Output the [x, y] coordinate of the center of the cell containing the given text.  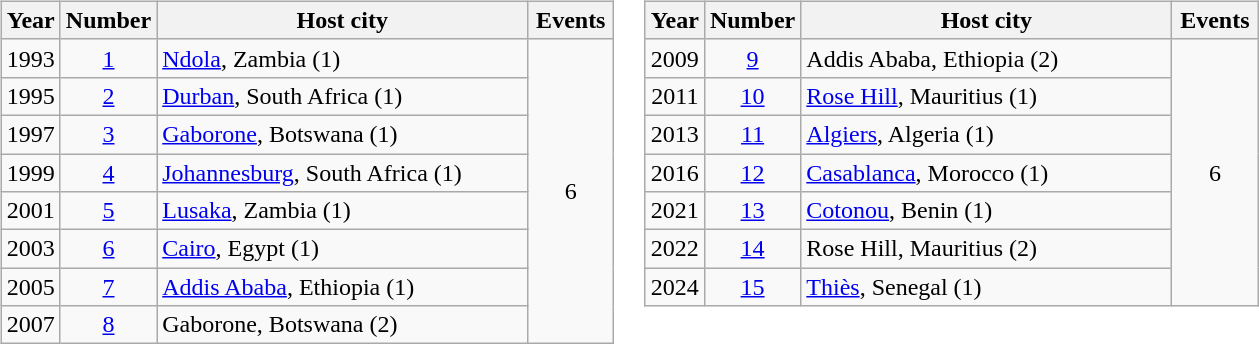
4 [108, 173]
9 [752, 58]
Gaborone, Botswana (2) [342, 325]
13 [752, 211]
2005 [30, 287]
Cotonou, Benin (1) [986, 211]
2007 [30, 325]
2001 [30, 211]
Thiès, Senegal (1) [986, 287]
Rose Hill, Mauritius (2) [986, 249]
11 [752, 134]
14 [752, 249]
Addis Ababa, Ethiopia (1) [342, 287]
8 [108, 325]
1995 [30, 96]
Addis Ababa, Ethiopia (2) [986, 58]
Cairo, Egypt (1) [342, 249]
1 [108, 58]
2003 [30, 249]
7 [108, 287]
1993 [30, 58]
2 [108, 96]
2024 [674, 287]
2009 [674, 58]
Casablanca, Morocco (1) [986, 173]
1997 [30, 134]
3 [108, 134]
2022 [674, 249]
1999 [30, 173]
Ndola, Zambia (1) [342, 58]
2011 [674, 96]
15 [752, 287]
Gaborone, Botswana (1) [342, 134]
5 [108, 211]
10 [752, 96]
Durban, South Africa (1) [342, 96]
Rose Hill, Mauritius (1) [986, 96]
2021 [674, 211]
Lusaka, Zambia (1) [342, 211]
2016 [674, 173]
Algiers, Algeria (1) [986, 134]
12 [752, 173]
2013 [674, 134]
Johannesburg, South Africa (1) [342, 173]
